Locate the cell with the specified text and output its (X, Y) center coordinate. 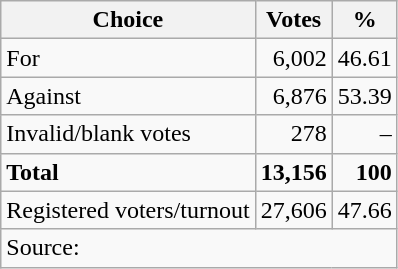
% (364, 20)
100 (364, 172)
6,002 (294, 58)
6,876 (294, 96)
Registered voters/turnout (128, 210)
Source: (199, 248)
Invalid/blank votes (128, 134)
278 (294, 134)
Total (128, 172)
27,606 (294, 210)
13,156 (294, 172)
Votes (294, 20)
53.39 (364, 96)
46.61 (364, 58)
– (364, 134)
Against (128, 96)
Choice (128, 20)
47.66 (364, 210)
For (128, 58)
